Extract the (X, Y) coordinate from the center of the cell holding the provided text.  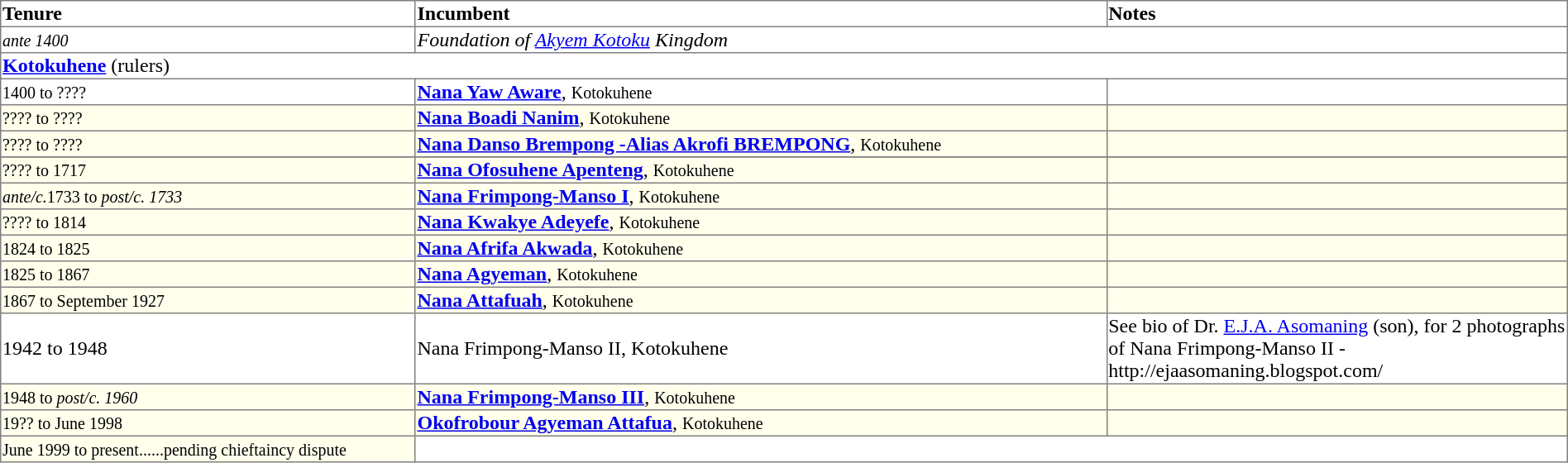
Nana Boadi Nanim, Kotokuhene (761, 118)
Nana Yaw Aware, Kotokuhene (761, 92)
Nana Danso Brempong -Alias Akrofi BREMPONG, Kotokuhene (761, 144)
1867 to September 1927 (208, 300)
1825 to 1867 (208, 274)
19?? to June 1998 (208, 423)
???? to 1717 (208, 170)
Okofrobour Agyeman Attafua, Kotokuhene (761, 423)
ante/c.1733 to post/c. 1733 (208, 196)
Nana Attafuah, Kotokuhene (761, 300)
Nana Agyeman, Kotokuhene (761, 274)
???? to 1814 (208, 222)
1948 to post/c. 1960 (208, 397)
Nana Kwakye Adeyefe, Kotokuhene (761, 222)
See bio of Dr. E.J.A. Asomaning (son), for 2 photographs of Nana Frimpong-Manso II - http://ejaasomaning.blogspot.com/ (1336, 349)
June 1999 to present......pending chieftaincy dispute (208, 449)
Kotokuhene (rulers) (784, 66)
1400 to ???? (208, 92)
Nana Frimpong-Manso III, Kotokuhene (761, 397)
Nana Afrifa Akwada, Kotokuhene (761, 248)
Tenure (208, 14)
Foundation of Akyem Kotoku Kingdom (991, 40)
1824 to 1825 (208, 248)
Nana Frimpong-Manso I, Kotokuhene (761, 196)
Nana Frimpong-Manso II, Kotokuhene (761, 349)
Nana Ofosuhene Apenteng, Kotokuhene (761, 170)
Notes (1336, 14)
1942 to 1948 (208, 349)
Incumbent (761, 14)
ante 1400 (208, 40)
